For the text-containing cell, return its midpoint in [X, Y] coordinate format. 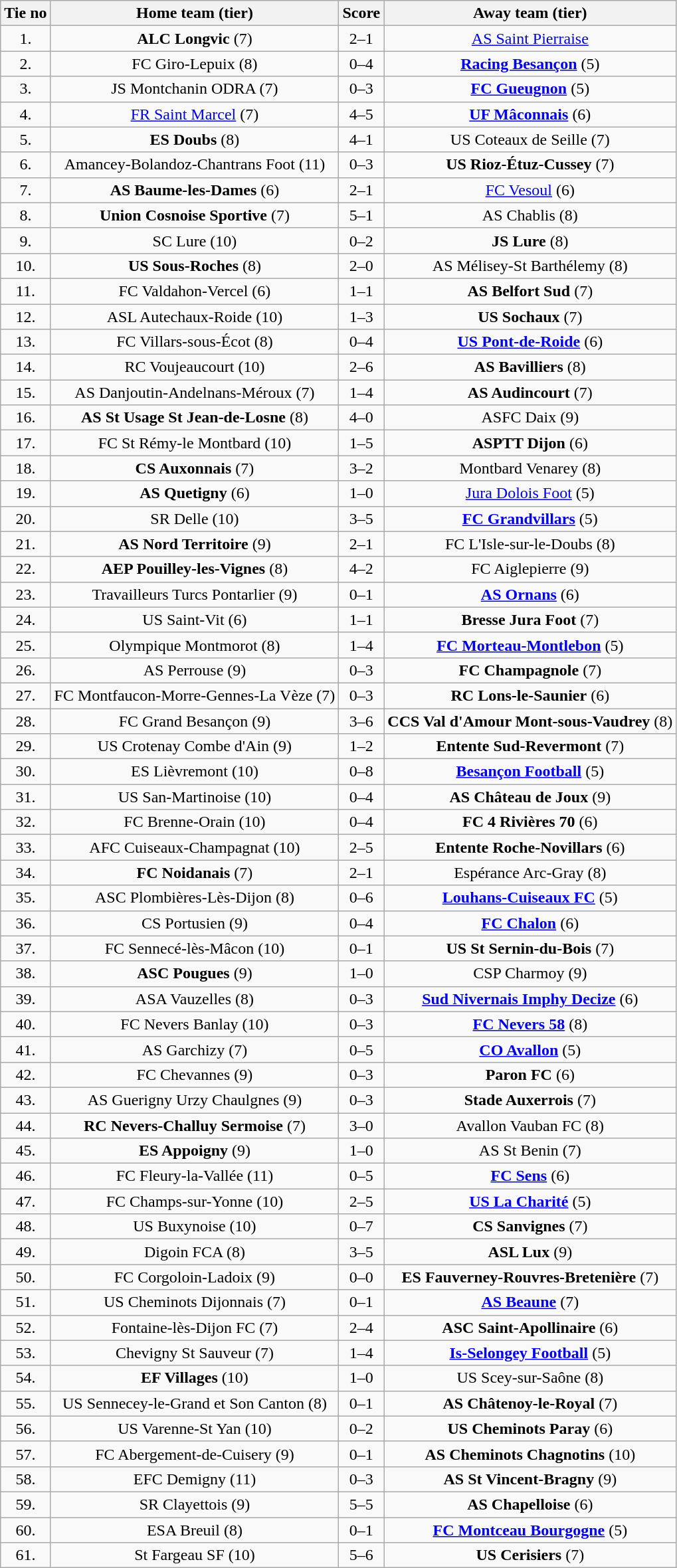
35. [25, 898]
ESA Breuil (8) [195, 1529]
Olympique Montmorot (8) [195, 645]
3–6 [361, 721]
42. [25, 1075]
FC Chevannes (9) [195, 1075]
4–1 [361, 139]
AS St Usage St Jean-de-Losne (8) [195, 418]
12. [25, 317]
FC L'Isle-sur-le-Doubs (8) [530, 544]
5–6 [361, 1555]
Digoin FCA (8) [195, 1252]
Paron FC (6) [530, 1075]
EF Villages (10) [195, 1378]
29. [25, 746]
Score [361, 13]
US Crotenay Combe d'Ain (9) [195, 746]
RC Nevers-Challuy Sermoise (7) [195, 1126]
FC Villars-sous-Écot (8) [195, 342]
2–6 [361, 367]
4–0 [361, 418]
AS Ornans (6) [530, 594]
40. [25, 1024]
FC 4 Rivières 70 (6) [530, 822]
38. [25, 974]
3–2 [361, 468]
US Buxynoise (10) [195, 1227]
AS Nord Territoire (9) [195, 544]
19. [25, 493]
AEP Pouilley-les-Vignes (8) [195, 569]
ES Appoigny (9) [195, 1151]
AFC Cuiseaux-Champagnat (10) [195, 847]
52. [25, 1328]
54. [25, 1378]
3–0 [361, 1126]
15. [25, 392]
US Sous-Roches (8) [195, 266]
25. [25, 645]
FC Corgoloin-Ladoix (9) [195, 1277]
US Saint-Vit (6) [195, 620]
FR Saint Marcel (7) [195, 114]
2. [25, 64]
ES Fauverney-Rouvres-Bretenière (7) [530, 1277]
48. [25, 1227]
AS Cheminots Chagnotins (10) [530, 1454]
4–5 [361, 114]
ASFC Daix (9) [530, 418]
US Pont-de-Roide (6) [530, 342]
Montbard Venarey (8) [530, 468]
CS Portusien (9) [195, 923]
4. [25, 114]
RC Lons-le-Saunier (6) [530, 695]
20. [25, 519]
US Cheminots Paray (6) [530, 1429]
US Sennecey-le-Grand et Son Canton (8) [195, 1403]
Home team (tier) [195, 13]
FC Aiglepierre (9) [530, 569]
13. [25, 342]
16. [25, 418]
FC Champagnole (7) [530, 670]
50. [25, 1277]
18. [25, 468]
Tie no [25, 13]
US Varenne-St Yan (10) [195, 1429]
24. [25, 620]
CS Sanvignes (7) [530, 1227]
7. [25, 190]
0–0 [361, 1277]
46. [25, 1176]
10. [25, 266]
Bresse Jura Foot (7) [530, 620]
39. [25, 999]
Sud Nivernais Imphy Decize (6) [530, 999]
AS Beaune (7) [530, 1302]
Chevigny St Sauveur (7) [195, 1353]
23. [25, 594]
8. [25, 215]
3. [25, 89]
1. [25, 39]
ASC Saint-Apollinaire (6) [530, 1328]
Is-Selongey Football (5) [530, 1353]
6. [25, 165]
5–1 [361, 215]
AS Guerigny Urzy Chaulgnes (9) [195, 1100]
CCS Val d'Amour Mont-sous-Vaudrey (8) [530, 721]
FC Champs-sur-Yonne (10) [195, 1201]
21. [25, 544]
0–6 [361, 898]
45. [25, 1151]
FC Montceau Bourgogne (5) [530, 1529]
Away team (tier) [530, 13]
JS Montchanin ODRA (7) [195, 89]
US Rioz-Étuz-Cussey (7) [530, 165]
RC Voujeaucourt (10) [195, 367]
CS Auxonnais (7) [195, 468]
US Sochaux (7) [530, 317]
AS Audincourt (7) [530, 392]
36. [25, 923]
US La Charité (5) [530, 1201]
17. [25, 443]
FC Chalon (6) [530, 923]
UF Mâconnais (6) [530, 114]
44. [25, 1126]
SR Delle (10) [195, 519]
51. [25, 1302]
Entente Sud-Revermont (7) [530, 746]
22. [25, 569]
Avallon Vauban FC (8) [530, 1126]
49. [25, 1252]
FC Nevers 58 (8) [530, 1024]
FC Noidanais (7) [195, 873]
5. [25, 139]
AS Saint Pierraise [530, 39]
US San-Martinoise (10) [195, 797]
AS Perrouse (9) [195, 670]
60. [25, 1529]
59. [25, 1504]
FC Morteau-Montlebon (5) [530, 645]
AS Mélisey-St Barthélemy (8) [530, 266]
1–5 [361, 443]
Travailleurs Turcs Pontarlier (9) [195, 594]
ALC Longvic (7) [195, 39]
ASPTT Dijon (6) [530, 443]
Fontaine-lès-Dijon FC (7) [195, 1328]
28. [25, 721]
Stade Auxerrois (7) [530, 1100]
AS St Benin (7) [530, 1151]
ASC Plombières-Lès-Dijon (8) [195, 898]
US Cheminots Dijonnais (7) [195, 1302]
Espérance Arc-Gray (8) [530, 873]
1–3 [361, 317]
11. [25, 291]
AS Château de Joux (9) [530, 797]
FC Nevers Banlay (10) [195, 1024]
FC Grandvillars (5) [530, 519]
JS Lure (8) [530, 240]
2–0 [361, 266]
FC Abergement-de-Cuisery (9) [195, 1454]
30. [25, 772]
53. [25, 1353]
AS Châtenoy-le-Royal (7) [530, 1403]
61. [25, 1555]
SC Lure (10) [195, 240]
57. [25, 1454]
Jura Dolois Foot (5) [530, 493]
FC St Rémy-le Montbard (10) [195, 443]
AS Baume-les-Dames (6) [195, 190]
Besançon Football (5) [530, 772]
34. [25, 873]
AS Chablis (8) [530, 215]
4–2 [361, 569]
EFC Demigny (11) [195, 1479]
0–8 [361, 772]
1–2 [361, 746]
FC Fleury-la-Vallée (11) [195, 1176]
Louhans-Cuiseaux FC (5) [530, 898]
FC Montfaucon-Morre-Gennes-La Vèze (7) [195, 695]
US Scey-sur-Saône (8) [530, 1378]
47. [25, 1201]
AS Belfort Sud (7) [530, 291]
27. [25, 695]
AS Danjoutin-Andelnans-Méroux (7) [195, 392]
CSP Charmoy (9) [530, 974]
AS Chapelloise (6) [530, 1504]
41. [25, 1049]
CO Avallon (5) [530, 1049]
56. [25, 1429]
14. [25, 367]
AS St Vincent-Bragny (9) [530, 1479]
FC Grand Besançon (9) [195, 721]
32. [25, 822]
US St Sernin-du-Bois (7) [530, 948]
AS Garchizy (7) [195, 1049]
ASL Lux (9) [530, 1252]
Entente Roche-Novillars (6) [530, 847]
Union Cosnoise Sportive (7) [195, 215]
2–4 [361, 1328]
FC Sens (6) [530, 1176]
FC Vesoul (6) [530, 190]
FC Giro-Lepuix (8) [195, 64]
26. [25, 670]
0–7 [361, 1227]
9. [25, 240]
FC Brenne-Orain (10) [195, 822]
58. [25, 1479]
AS Quetigny (6) [195, 493]
US Cerisiers (7) [530, 1555]
FC Sennecé-lès-Mâcon (10) [195, 948]
ES Doubs (8) [195, 139]
33. [25, 847]
43. [25, 1100]
AS Bavilliers (8) [530, 367]
St Fargeau SF (10) [195, 1555]
FC Gueugnon (5) [530, 89]
5–5 [361, 1504]
FC Valdahon-Vercel (6) [195, 291]
Amancey-Bolandoz-Chantrans Foot (11) [195, 165]
SR Clayettois (9) [195, 1504]
ES Lièvremont (10) [195, 772]
31. [25, 797]
37. [25, 948]
ASC Pougues (9) [195, 974]
ASL Autechaux-Roide (10) [195, 317]
ASA Vauzelles (8) [195, 999]
US Coteaux de Seille (7) [530, 139]
55. [25, 1403]
Racing Besançon (5) [530, 64]
